Provide the [X, Y] coordinate of the cell's center where the given text is located.  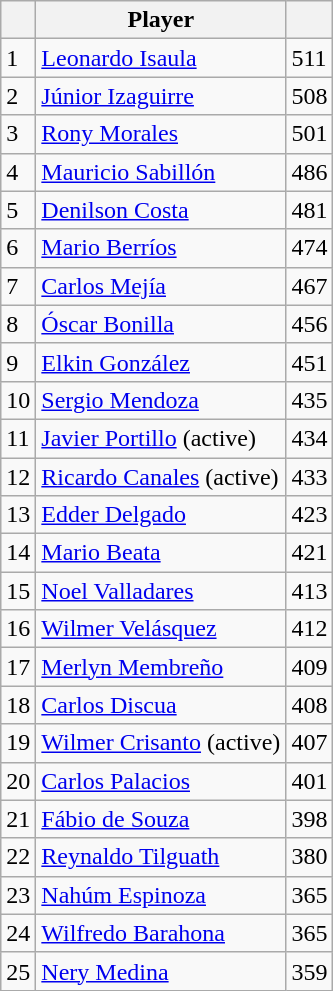
Wilmer Crisanto (active) [161, 743]
16 [18, 629]
14 [18, 553]
Noel Valladares [161, 591]
7 [18, 286]
4 [18, 172]
Mario Beata [161, 553]
Óscar Bonilla [161, 324]
456 [310, 324]
467 [310, 286]
474 [310, 248]
Reynaldo Tilguath [161, 857]
Wilfredo Barahona [161, 933]
Leonardo Isaula [161, 58]
413 [310, 591]
22 [18, 857]
Carlos Mejía [161, 286]
Edder Delgado [161, 515]
1 [18, 58]
421 [310, 553]
Sergio Mendoza [161, 400]
18 [18, 705]
20 [18, 781]
408 [310, 705]
2 [18, 96]
Carlos Discua [161, 705]
423 [310, 515]
12 [18, 477]
Player [161, 20]
Rony Morales [161, 134]
11 [18, 438]
434 [310, 438]
Nery Medina [161, 971]
Wilmer Velásquez [161, 629]
5 [18, 210]
3 [18, 134]
401 [310, 781]
19 [18, 743]
486 [310, 172]
Mauricio Sabillón [161, 172]
359 [310, 971]
8 [18, 324]
21 [18, 819]
6 [18, 248]
17 [18, 667]
433 [310, 477]
13 [18, 515]
501 [310, 134]
409 [310, 667]
25 [18, 971]
Mario Berríos [161, 248]
15 [18, 591]
23 [18, 895]
481 [310, 210]
508 [310, 96]
Denilson Costa [161, 210]
Javier Portillo (active) [161, 438]
Fábio de Souza [161, 819]
Júnior Izaguirre [161, 96]
412 [310, 629]
407 [310, 743]
24 [18, 933]
Ricardo Canales (active) [161, 477]
Merlyn Membreño [161, 667]
Nahúm Espinoza [161, 895]
Carlos Palacios [161, 781]
Elkin González [161, 362]
451 [310, 362]
380 [310, 857]
435 [310, 400]
9 [18, 362]
511 [310, 58]
10 [18, 400]
398 [310, 819]
